Identify which cell holds the provided text, then report its [X, Y] central coordinate. 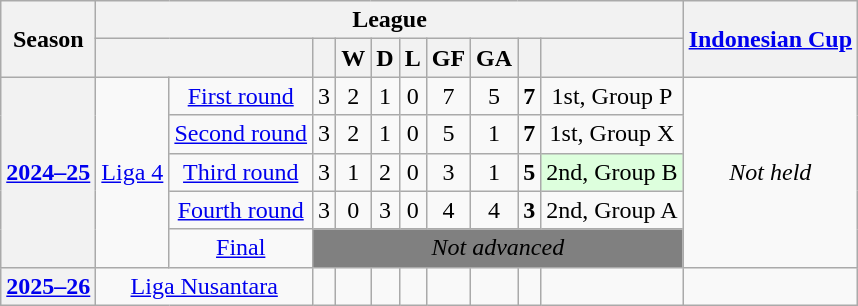
First round [241, 96]
Not advanced [498, 248]
Liga Nusantara [204, 286]
2025–26 [48, 286]
Second round [241, 134]
GF [448, 58]
2nd, Group B [612, 172]
D [385, 58]
Indonesian Cup [770, 39]
L [412, 58]
Season [48, 39]
Final [241, 248]
2024–25 [48, 172]
1st, Group P [612, 96]
Not held [770, 172]
Third round [241, 172]
W [354, 58]
GA [494, 58]
2nd, Group A [612, 210]
League [390, 20]
1st, Group X [612, 134]
Liga 4 [132, 172]
Fourth round [241, 210]
